Identify which cell holds the provided text, then report its (X, Y) central coordinate. 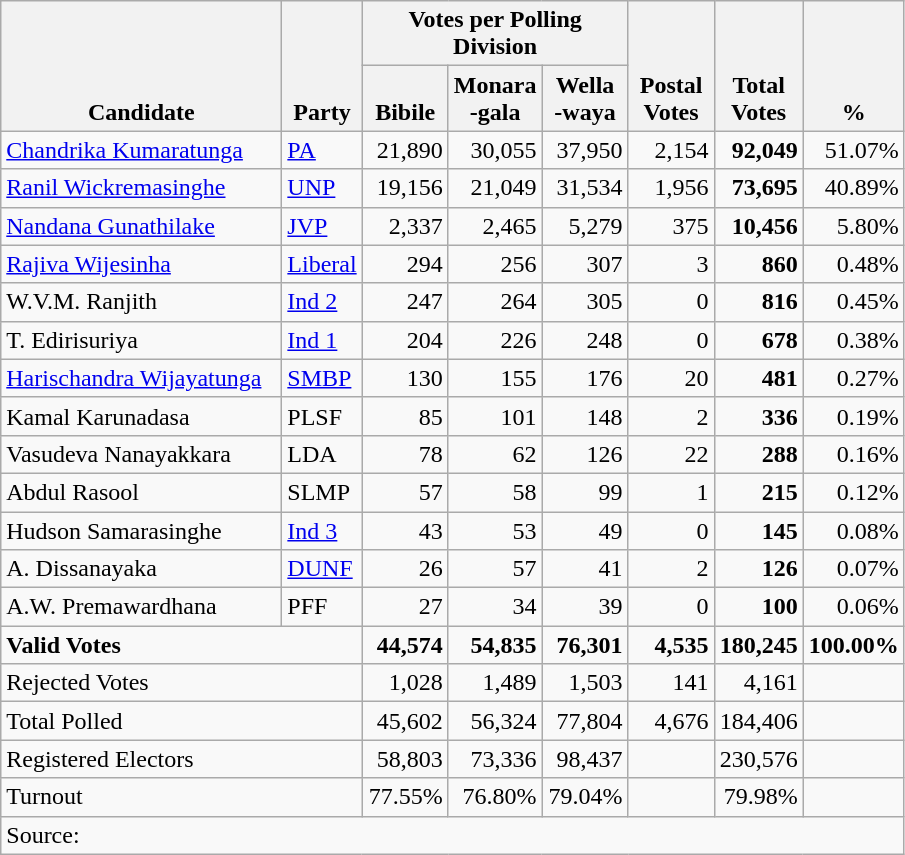
4,676 (671, 721)
0.27% (854, 378)
Ind 3 (322, 531)
30,055 (495, 150)
10,456 (758, 226)
2,337 (405, 226)
336 (758, 416)
307 (585, 264)
Source: (452, 835)
% (854, 66)
PA (322, 150)
2,154 (671, 150)
0.08% (854, 531)
Ranil Wickremasinghe (142, 188)
0.48% (854, 264)
5,279 (585, 226)
34 (495, 607)
21,890 (405, 150)
Rejected Votes (182, 683)
22 (671, 454)
PFF (322, 607)
Total Votes (758, 66)
226 (495, 340)
73,695 (758, 188)
Abdul Rasool (142, 492)
SMBP (322, 378)
816 (758, 302)
W.V.M. Ranjith (142, 302)
JVP (322, 226)
31,534 (585, 188)
0.38% (854, 340)
79.98% (758, 797)
4,535 (671, 645)
481 (758, 378)
148 (585, 416)
1,489 (495, 683)
58,803 (405, 759)
145 (758, 531)
58 (495, 492)
5.80% (854, 226)
Vasudeva Nanayakkara (142, 454)
99 (585, 492)
230,576 (758, 759)
85 (405, 416)
73,336 (495, 759)
0.06% (854, 607)
Ind 2 (322, 302)
77,804 (585, 721)
4,161 (758, 683)
0.12% (854, 492)
264 (495, 302)
0.19% (854, 416)
SLMP (322, 492)
79.04% (585, 797)
Harischandra Wijayatunga (142, 378)
101 (495, 416)
0.07% (854, 569)
Chandrika Kumaratunga (142, 150)
305 (585, 302)
Candidate (142, 66)
54,835 (495, 645)
0.45% (854, 302)
141 (671, 683)
Bibile (405, 98)
130 (405, 378)
Total Polled (182, 721)
Turnout (182, 797)
Hudson Samarasinghe (142, 531)
56,324 (495, 721)
100.00% (854, 645)
Liberal (322, 264)
294 (405, 264)
Registered Electors (182, 759)
PLSF (322, 416)
0.16% (854, 454)
248 (585, 340)
3 (671, 264)
A.W. Premawardhana (142, 607)
53 (495, 531)
Valid Votes (182, 645)
21,049 (495, 188)
288 (758, 454)
1 (671, 492)
45,602 (405, 721)
49 (585, 531)
256 (495, 264)
98,437 (585, 759)
LDA (322, 454)
215 (758, 492)
43 (405, 531)
77.55% (405, 797)
180,245 (758, 645)
39 (585, 607)
1,503 (585, 683)
247 (405, 302)
Rajiva Wijesinha (142, 264)
Party (322, 66)
51.07% (854, 150)
26 (405, 569)
DUNF (322, 569)
19,156 (405, 188)
1,028 (405, 683)
375 (671, 226)
37,950 (585, 150)
T. Edirisuriya (142, 340)
2,465 (495, 226)
100 (758, 607)
76.80% (495, 797)
Kamal Karunadasa (142, 416)
A. Dissanayaka (142, 569)
92,049 (758, 150)
40.89% (854, 188)
Votes per Polling Division (495, 34)
44,574 (405, 645)
Monara-gala (495, 98)
20 (671, 378)
155 (495, 378)
27 (405, 607)
41 (585, 569)
62 (495, 454)
78 (405, 454)
860 (758, 264)
204 (405, 340)
Nandana Gunathilake (142, 226)
1,956 (671, 188)
184,406 (758, 721)
UNP (322, 188)
Wella-waya (585, 98)
PostalVotes (671, 66)
Ind 1 (322, 340)
176 (585, 378)
76,301 (585, 645)
678 (758, 340)
